Extract the [X, Y] coordinate from the center of the cell holding the provided text.  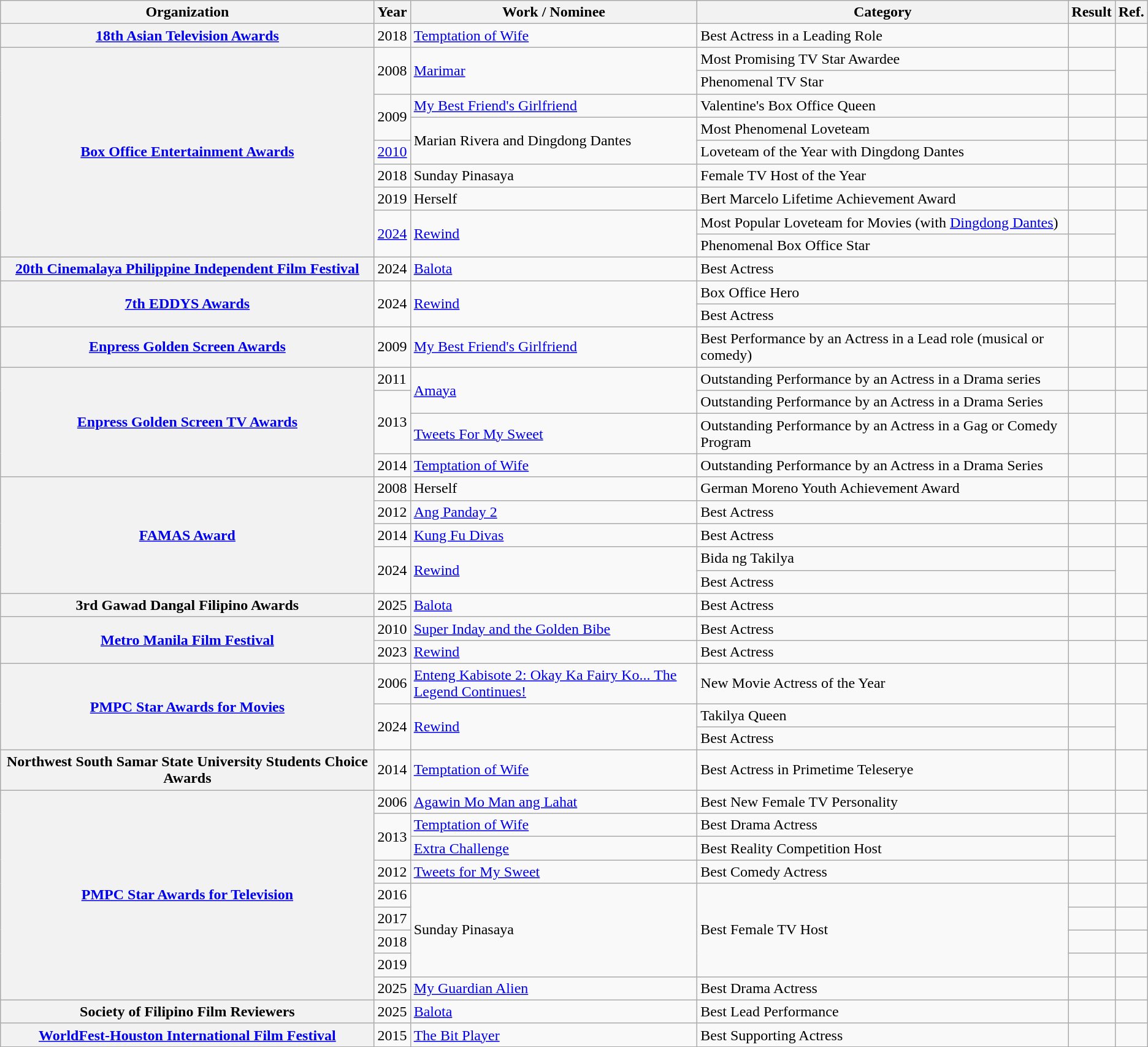
Bida ng Takilya [883, 558]
3rd Gawad Dangal Filipino Awards [188, 605]
German Moreno Youth Achievement Award [883, 489]
Bert Marcelo Lifetime Achievement Award [883, 199]
20th Cinemalaya Philippine Independent Film Festival [188, 268]
Super Inday and the Golden Bibe [554, 628]
Marimar [554, 70]
Year [392, 12]
2011 [392, 379]
Best Actress in Primetime Teleserye [883, 770]
Metro Manila Film Festival [188, 640]
Ref. [1131, 12]
Best New Female TV Personality [883, 802]
PMPC Star Awards for Movies [188, 706]
Loveteam of the Year with Dingdong Dantes [883, 152]
Takilya Queen [883, 715]
Outstanding Performance by an Actress in a Drama series [883, 379]
Tweets For My Sweet [554, 434]
Enpress Golden Screen Awards [188, 347]
Valentine's Box Office Queen [883, 105]
Enpress Golden Screen TV Awards [188, 422]
Box Office Hero [883, 292]
Agawin Mo Man ang Lahat [554, 802]
Amaya [554, 390]
2016 [392, 895]
Work / Nominee [554, 12]
Phenomenal Box Office Star [883, 245]
Ang Panday 2 [554, 512]
PMPC Star Awards for Television [188, 895]
Best Comedy Actress [883, 872]
Box Office Entertainment Awards [188, 152]
2017 [392, 918]
Organization [188, 12]
Result [1092, 12]
Phenomenal TV Star [883, 82]
Most Phenomenal Loveteam [883, 129]
7th EDDYS Awards [188, 304]
Marian Rivera and Dingdong Dantes [554, 140]
Best Female TV Host [883, 930]
2015 [392, 1035]
Best Lead Performance [883, 1011]
Extra Challenge [554, 848]
2023 [392, 652]
Outstanding Performance by an Actress in a Gag or Comedy Program [883, 434]
Tweets for My Sweet [554, 872]
Best Performance by an Actress in a Lead role (musical or comedy) [883, 347]
Kung Fu Divas [554, 535]
The Bit Player [554, 1035]
Enteng Kabisote 2: Okay Ka Fairy Ko... The Legend Continues! [554, 683]
Most Promising TV Star Awardee [883, 59]
New Movie Actress of the Year [883, 683]
Best Reality Competition Host [883, 848]
18th Asian Television Awards [188, 36]
Society of Filipino Film Reviewers [188, 1011]
Best Actress in a Leading Role [883, 36]
WorldFest-Houston International Film Festival [188, 1035]
Best Supporting Actress [883, 1035]
FAMAS Award [188, 535]
Northwest South Samar State University Students Choice Awards [188, 770]
Category [883, 12]
My Guardian Alien [554, 988]
Most Popular Loveteam for Movies (with Dingdong Dantes) [883, 222]
Female TV Host of the Year [883, 175]
